Determine the (X, Y) coordinate at the center of the cell enclosing the given text.  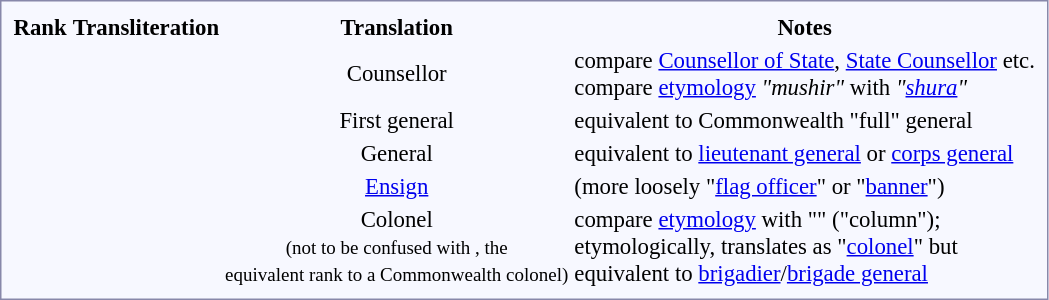
Colonel(not to be confused with , the equivalent rank to a Commonwealth colonel) (397, 246)
Transliteration (146, 27)
Translation (397, 27)
Notes (805, 27)
Rank (40, 27)
(more loosely "flag officer" or "banner") (805, 186)
equivalent to Commonwealth "full" general (805, 120)
First general (397, 120)
Ensign (397, 186)
compare etymology with "" ("column");etymologically, translates as "colonel" butequivalent to brigadier/brigade general (805, 246)
compare Counsellor of State, State Counsellor etc.compare etymology "mushir" with "shura" (805, 74)
equivalent to lieutenant general or corps general (805, 153)
General (397, 153)
Counsellor (397, 74)
